Capture the cell that displays the provided text and extract its [x, y] central coordinate. 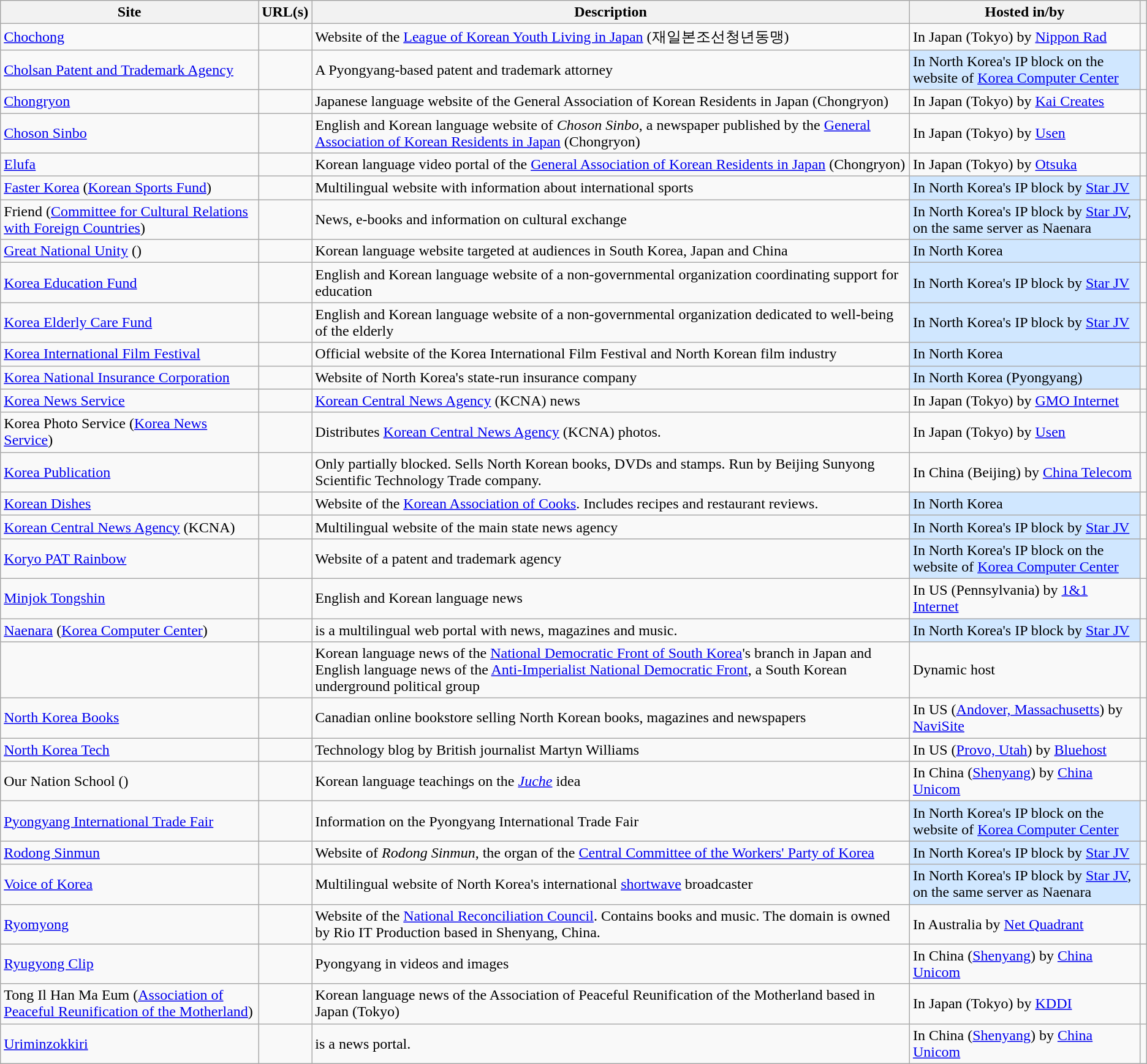
Only partially blocked. Sells North Korean books, DVDs and stamps. Run by Beijing Sunyong Scientific Technology Trade company. [611, 472]
Korean language teachings on the Juche idea [611, 782]
Website of Rodong Sinmun, the organ of the Central Committee of the Workers' Party of Korea [611, 853]
Korea International Film Festival [130, 354]
English and Korean language website of a non-governmental organization dedicated to well-being of the elderly [611, 322]
A Pyongyang-based patent and trademark attorney [611, 70]
Elufa [130, 165]
Korean language website targeted at audiences in South Korea, Japan and China [611, 251]
Information on the Pyongyang International Trade Fair [611, 821]
Korea Publication [130, 472]
Rodong Sinmun [130, 853]
In Japan (Tokyo) by Otsuka [1024, 165]
is a news portal. [611, 1044]
In US (Andover, Massachusetts) by NaviSite [1024, 718]
Our Nation School () [130, 782]
Official website of the Korea International Film Festival and North Korean film industry [611, 354]
Website of the National Reconciliation Council. Contains books and music. The domain is owned by Rio IT Production based in Shenyang, China. [611, 924]
English and Korean language website of a non-governmental organization coordinating support for education [611, 283]
Ryugyong Clip [130, 964]
In Japan (Tokyo) by Nippon Rad [1024, 37]
English and Korean language news [611, 598]
In Japan (Tokyo) by KDDI [1024, 1003]
Friend (Committee for Cultural Relations with Foreign Countries) [130, 219]
In Australia by Net Quadrant [1024, 924]
Technology blog by British journalist Martyn Williams [611, 750]
URL(s) [286, 12]
Website of the Korean Association of Cooks. Includes recipes and restaurant reviews. [611, 504]
North Korea Books [130, 718]
Dynamic host [1024, 670]
Korea Elderly Care Fund [130, 322]
Cholsan Patent and Trademark Agency [130, 70]
In US (Pennsylvania) by 1&1 Internet [1024, 598]
Koryo PAT Rainbow [130, 559]
Pyongyang in videos and images [611, 964]
Chongryon [130, 101]
Korea Education Fund [130, 283]
Tong Il Han Ma Eum (Association of Peaceful Reunification of the Motherland) [130, 1003]
Great National Unity () [130, 251]
Website of a patent and trademark agency [611, 559]
Korean language video portal of the General Association of Korean Residents in Japan (Chongryon) [611, 165]
Multilingual website of the main state news agency [611, 527]
Pyongyang International Trade Fair [130, 821]
Naenara (Korea Computer Center) [130, 630]
Website of the League of Korean Youth Living in Japan (재일본조선청년동맹) [611, 37]
Korea National Insurance Corporation [130, 377]
North Korea Tech [130, 750]
In US (Provo, Utah) by Bluehost [1024, 750]
Korean Central News Agency (KCNA) news [611, 401]
Faster Korea (Korean Sports Fund) [130, 188]
Korean Central News Agency (KCNA) [130, 527]
is a multilingual web portal with news, magazines and music. [611, 630]
In Japan (Tokyo) by GMO Internet [1024, 401]
Ryomyong [130, 924]
News, e-books and information on cultural exchange [611, 219]
Korean Dishes [130, 504]
In China (Beijing) by China Telecom [1024, 472]
In North Korea (Pyongyang) [1024, 377]
Japanese language website of the General Association of Korean Residents in Japan (Chongryon) [611, 101]
Hosted in/by [1024, 12]
Minjok Tongshin [130, 598]
Site [130, 12]
English and Korean language website of Choson Sinbo, a newspaper published by the General Association of Korean Residents in Japan (Chongryon) [611, 132]
In Japan (Tokyo) by Kai Creates [1024, 101]
Multilingual website of North Korea's international shortwave broadcaster [611, 885]
Description [611, 12]
Chochong [130, 37]
Choson Sinbo [130, 132]
Website of North Korea's state-run insurance company [611, 377]
Korean language news of the Association of Peaceful Reunification of the Motherland based in Japan (Tokyo) [611, 1003]
Voice of Korea [130, 885]
Canadian online bookstore selling North Korean books, magazines and newspapers [611, 718]
Multilingual website with information about international sports [611, 188]
Distributes Korean Central News Agency (KCNA) photos. [611, 432]
Korea News Service [130, 401]
Uriminzokkiri [130, 1044]
Korea Photo Service (Korea News Service) [130, 432]
